Identify which cell holds the provided text, then report its (x, y) central coordinate. 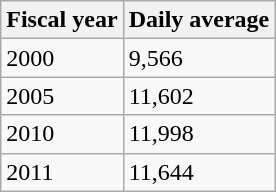
Fiscal year (62, 20)
2005 (62, 96)
11,998 (199, 134)
2011 (62, 172)
11,644 (199, 172)
2010 (62, 134)
11,602 (199, 96)
Daily average (199, 20)
2000 (62, 58)
9,566 (199, 58)
